Return [X, Y] of the center of cell containing provided text 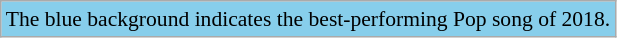
The blue background indicates the best-performing Pop song of 2018. [308, 19]
